Identify which cell holds the provided text, then report its [X, Y] central coordinate. 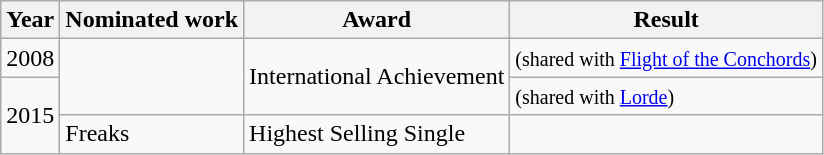
Award [377, 20]
(shared with Flight of the Conchords) [666, 58]
International Achievement [377, 77]
Year [30, 20]
2015 [30, 115]
(shared with Lorde) [666, 96]
2008 [30, 58]
Highest Selling Single [377, 134]
Nominated work [152, 20]
Freaks [152, 134]
Result [666, 20]
